Output the (x, y) coordinate of the center of the cell containing the given text.  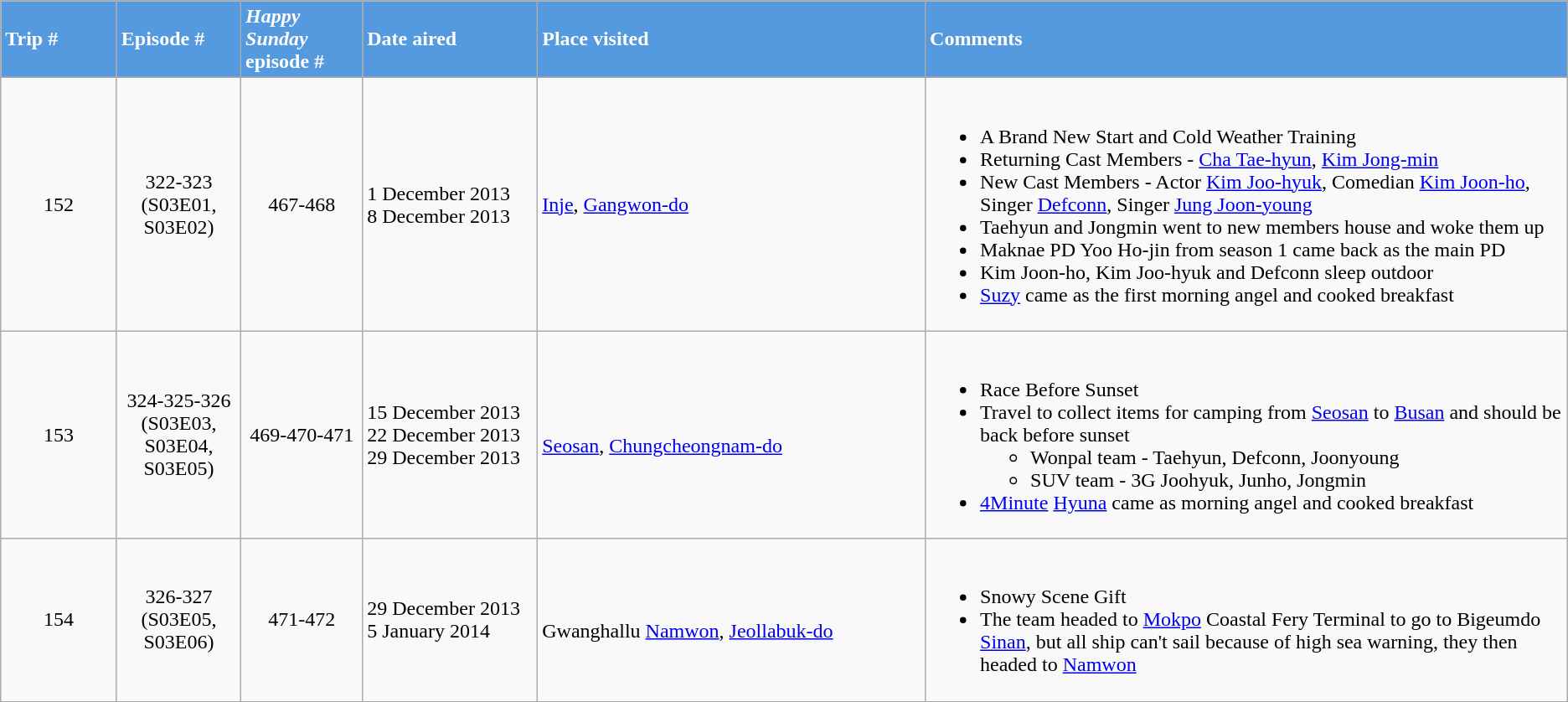
324-325-326(S03E03, S03E04, S03E05) (178, 435)
Gwanghallu Namwon, Jeollabuk-do (732, 620)
Trip # (59, 39)
Inje, Gangwon-do (732, 204)
29 December 20135 January 2014 (451, 620)
471-472 (302, 620)
154 (59, 620)
1 December 20138 December 2013 (451, 204)
Happy Sunday episode # (302, 39)
467-468 (302, 204)
152 (59, 204)
Seosan, Chungcheongnam-do (732, 435)
326-327(S03E05, S03E06) (178, 620)
Comments (1246, 39)
Date aired (451, 39)
322-323(S03E01, S03E02) (178, 204)
Episode # (178, 39)
Place visited (732, 39)
153 (59, 435)
469-470-471 (302, 435)
15 December 201322 December 201329 December 2013 (451, 435)
